Extract the (x, y) coordinate from the center of the cell holding the provided text.  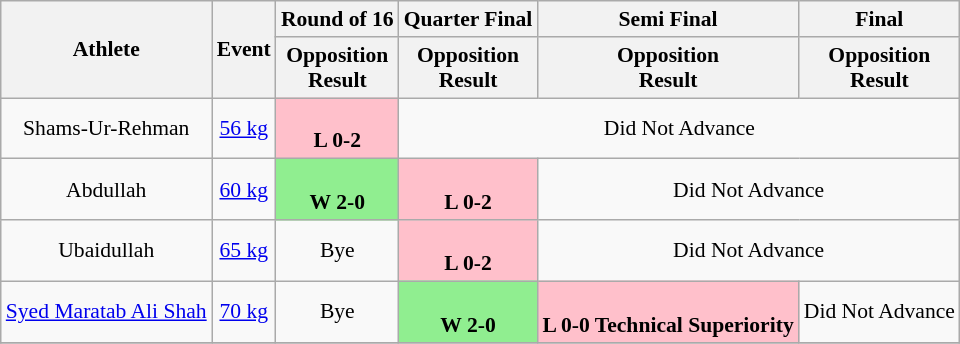
Athlete (106, 50)
L 0-0 Technical Superiority (668, 312)
Semi Final (668, 19)
70 kg (244, 312)
Shams-Ur-Rehman (106, 128)
Quarter Final (468, 19)
Ubaidullah (106, 250)
65 kg (244, 250)
Round of 16 (338, 19)
56 kg (244, 128)
Syed Maratab Ali Shah (106, 312)
Event (244, 50)
60 kg (244, 190)
Abdullah (106, 190)
Final (880, 19)
